Locate the cell with the specified text and output its [X, Y] center coordinate. 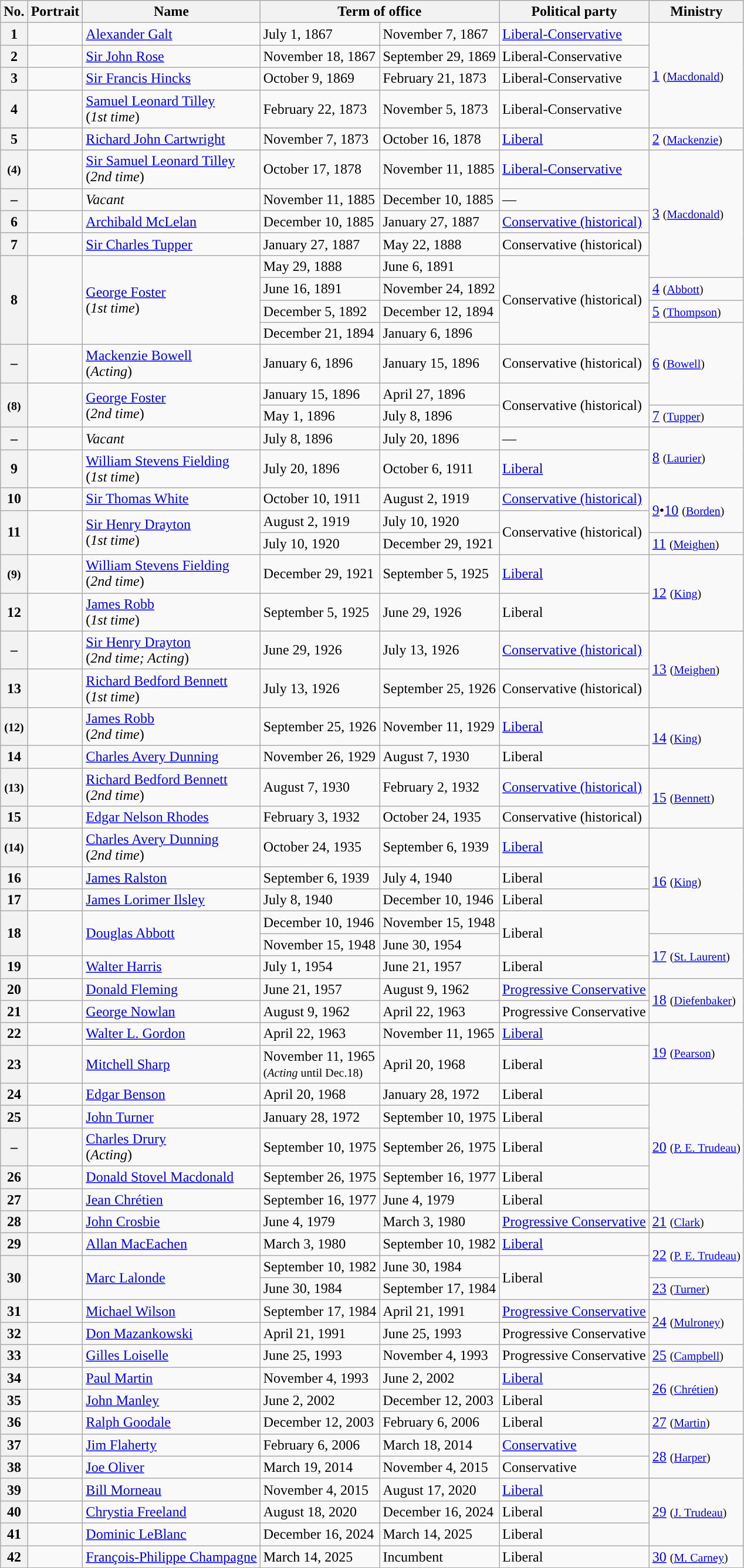
Richard Bedford Bennett(1st time) [171, 688]
July 8, 1940 [320, 900]
(13) [14, 787]
9 [14, 469]
16 [14, 878]
November 7, 1873 [320, 139]
20 [14, 989]
14 [14, 756]
Allan MacEachen [171, 1244]
18 [14, 934]
Chrystia Freeland [171, 1512]
39 [14, 1489]
16 (King) [696, 881]
5 (Thompson) [696, 311]
26 (Chrétien) [696, 1389]
37 [14, 1445]
15 [14, 817]
James Lorimer Ilsley [171, 900]
4 (Abbott) [696, 289]
Richard Bedford Bennett(2nd time) [171, 787]
February 21, 1873 [439, 79]
13 (Meighen) [696, 669]
Walter L. Gordon [171, 1034]
2 (Mackenzie) [696, 139]
John Turner [171, 1116]
November 26, 1929 [320, 756]
July 4, 1940 [439, 878]
George Foster(1st time) [171, 300]
21 [14, 1012]
February 3, 1932 [320, 817]
Marc Lalonde [171, 1278]
November 11, 1965(Acting until Dec.18) [320, 1064]
28 [14, 1222]
25 [14, 1116]
Charles Drury(Acting) [171, 1147]
François-Philippe Champagne [171, 1557]
6 [14, 222]
36 [14, 1423]
13 [14, 688]
22 [14, 1034]
8 (Laurier) [696, 457]
23 (Turner) [696, 1289]
35 [14, 1400]
Sir Henry Drayton(1st time) [171, 532]
November 18, 1867 [320, 56]
8 [14, 300]
15 (Bennett) [696, 799]
22 (P. E. Trudeau) [696, 1255]
December 5, 1892 [320, 311]
Gilles Loiselle [171, 1356]
2 [14, 56]
March 19, 2014 [320, 1467]
1 (Macdonald) [696, 75]
Alexander Galt [171, 34]
5 [14, 139]
24 (Mulroney) [696, 1322]
30 [14, 1278]
42 [14, 1557]
Samuel Leonard Tilley(1st time) [171, 109]
Don Mazankowski [171, 1333]
Paul Martin [171, 1378]
James Ralston [171, 878]
18 (Diefenbaker) [696, 1000]
May 22, 1888 [439, 244]
1 [14, 34]
(12) [14, 726]
November 5, 1873 [439, 109]
James Robb(1st time) [171, 612]
June 16, 1891 [320, 289]
27 (Martin) [696, 1423]
December 12, 1894 [439, 311]
Edgar Nelson Rhodes [171, 817]
24 [14, 1094]
Archibald McLelan [171, 222]
9•10 (Borden) [696, 510]
Ministry [696, 12]
May 1, 1896 [320, 416]
April 27, 1896 [439, 394]
29 [14, 1244]
Sir Henry Drayton(2nd time; Acting) [171, 650]
20 (P. E. Trudeau) [696, 1147]
Charles Avery Dunning [171, 756]
Mackenzie Bowell(Acting) [171, 364]
October 9, 1869 [320, 79]
19 (Pearson) [696, 1053]
Walter Harris [171, 967]
11 (Meighen) [696, 544]
George Foster(2nd time) [171, 405]
Incumbent [439, 1557]
August 18, 2020 [320, 1512]
32 [14, 1333]
30 (M. Carney) [696, 1557]
25 (Campbell) [696, 1356]
38 [14, 1467]
Jean Chrétien [171, 1199]
Sir Samuel Leonard Tilley(2nd time) [171, 169]
6 (Bowell) [696, 364]
23 [14, 1064]
40 [14, 1512]
October 10, 1911 [320, 499]
Michael Wilson [171, 1311]
October 17, 1878 [320, 169]
41 [14, 1534]
19 [14, 967]
William Stevens Fielding(2nd time) [171, 573]
Douglas Abbott [171, 934]
3 [14, 79]
26 [14, 1177]
October 6, 1911 [439, 469]
Sir John Rose [171, 56]
Mitchell Sharp [171, 1064]
Political party [574, 12]
(9) [14, 573]
27 [14, 1199]
Jim Flaherty [171, 1445]
Ralph Goodale [171, 1423]
7 (Tupper) [696, 416]
July 1, 1867 [320, 34]
December 21, 1894 [320, 334]
Edgar Benson [171, 1094]
February 2, 1932 [439, 787]
4 [14, 109]
Name [171, 12]
Term of office [379, 12]
Sir Charles Tupper [171, 244]
William Stevens Fielding(1st time) [171, 469]
Richard John Cartwright [171, 139]
(14) [14, 848]
James Robb(2nd time) [171, 726]
33 [14, 1356]
Charles Avery Dunning(2nd time) [171, 848]
May 29, 1888 [320, 266]
17 (St. Laurent) [696, 956]
Joe Oliver [171, 1467]
Donald Fleming [171, 989]
17 [14, 900]
31 [14, 1311]
11 [14, 532]
Dominic LeBlanc [171, 1534]
28 (Harper) [696, 1456]
June 30, 1954 [439, 945]
Bill Morneau [171, 1489]
February 22, 1873 [320, 109]
21 (Clark) [696, 1222]
November 7, 1867 [439, 34]
29 (J. Trudeau) [696, 1512]
(4) [14, 169]
November 11, 1965 [439, 1034]
September 29, 1869 [439, 56]
12 [14, 612]
August 17, 2020 [439, 1489]
July 1, 1954 [320, 967]
June 6, 1891 [439, 266]
34 [14, 1378]
George Nowlan [171, 1012]
Sir Francis Hincks [171, 79]
(8) [14, 405]
7 [14, 244]
Portrait [55, 12]
Donald Stovel Macdonald [171, 1177]
Sir Thomas White [171, 499]
John Crosbie [171, 1222]
14 (King) [696, 738]
October 16, 1878 [439, 139]
John Manley [171, 1400]
12 (King) [696, 593]
No. [14, 12]
10 [14, 499]
November 24, 1892 [439, 289]
March 18, 2014 [439, 1445]
November 11, 1929 [439, 726]
3 (Macdonald) [696, 213]
